Provide the [X, Y] coordinate of the cell's center where the given text is located.  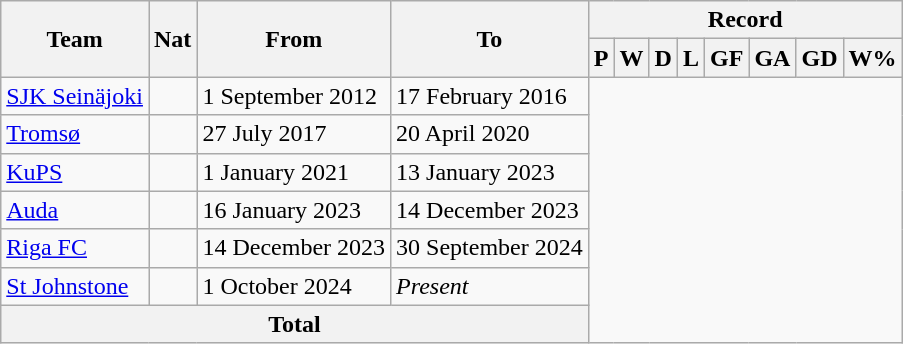
16 January 2023 [294, 210]
1 January 2021 [294, 172]
KuPS [75, 172]
GD [820, 58]
13 January 2023 [490, 172]
1 September 2012 [294, 96]
27 July 2017 [294, 134]
St Johnstone [75, 286]
W% [872, 58]
To [490, 39]
P [601, 58]
17 February 2016 [490, 96]
Auda [75, 210]
Total [295, 324]
SJK Seinäjoki [75, 96]
Riga FC [75, 248]
Present [490, 286]
30 September 2024 [490, 248]
Team [75, 39]
Nat [172, 39]
1 October 2024 [294, 286]
20 April 2020 [490, 134]
Tromsø [75, 134]
W [632, 58]
From [294, 39]
L [690, 58]
D [663, 58]
GA [772, 58]
GF [727, 58]
Record [745, 20]
